Identify which cell holds the provided text, then report its [X, Y] central coordinate. 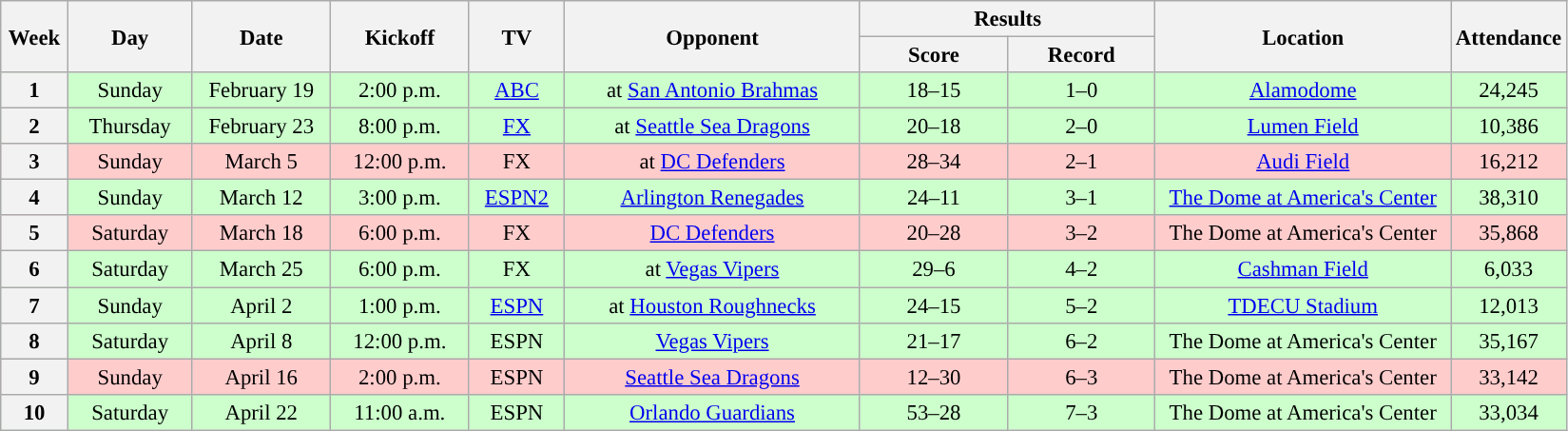
March 25 [261, 269]
Orlando Guardians [713, 412]
Opponent [713, 36]
Date [261, 36]
5–2 [1082, 305]
at Houston Roughnecks [713, 305]
9 [34, 377]
Vegas Vipers [713, 341]
Results [1008, 19]
at DC Defenders [713, 162]
TV [517, 36]
6–3 [1082, 377]
1 [34, 90]
Kickoff [400, 36]
53–28 [934, 412]
3–2 [1082, 233]
4–2 [1082, 269]
Attendance [1509, 36]
March 12 [261, 198]
18–15 [934, 90]
February 23 [261, 127]
DC Defenders [713, 233]
33,034 [1509, 412]
at Seattle Sea Dragons [713, 127]
20–28 [934, 233]
6–2 [1082, 341]
8:00 p.m. [400, 127]
Seattle Sea Dragons [713, 377]
6,033 [1509, 269]
16,212 [1509, 162]
35,167 [1509, 341]
8 [34, 341]
Score [934, 55]
11:00 a.m. [400, 412]
April 22 [261, 412]
Lumen Field [1303, 127]
Record [1082, 55]
TDECU Stadium [1303, 305]
12–30 [934, 377]
3–1 [1082, 198]
3:00 p.m. [400, 198]
1:00 p.m. [400, 305]
3 [34, 162]
2–1 [1082, 162]
38,310 [1509, 198]
6 [34, 269]
4 [34, 198]
2–0 [1082, 127]
Week [34, 36]
24,245 [1509, 90]
33,142 [1509, 377]
35,868 [1509, 233]
Alamodome [1303, 90]
Cashman Field [1303, 269]
7–3 [1082, 412]
10 [34, 412]
April 16 [261, 377]
20–18 [934, 127]
Day [129, 36]
Location [1303, 36]
24–15 [934, 305]
1–0 [1082, 90]
March 5 [261, 162]
Arlington Renegades [713, 198]
24–11 [934, 198]
at Vegas Vipers [713, 269]
ESPN2 [517, 198]
ABC [517, 90]
2 [34, 127]
at San Antonio Brahmas [713, 90]
5 [34, 233]
10,386 [1509, 127]
29–6 [934, 269]
28–34 [934, 162]
7 [34, 305]
12,013 [1509, 305]
March 18 [261, 233]
February 19 [261, 90]
Audi Field [1303, 162]
Thursday [129, 127]
April 2 [261, 305]
21–17 [934, 341]
April 8 [261, 341]
